Locate the cell with the specified text and output its [x, y] center coordinate. 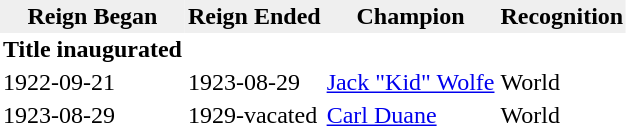
1923-08-29 [254, 82]
1922-09-21 [92, 82]
Title inaugurated [92, 50]
World [562, 82]
Jack "Kid" Wolfe [411, 82]
Reign Ended [254, 16]
Reign Began [92, 16]
Recognition [562, 16]
Champion [411, 16]
